Locate the cell with the specified text and output its (x, y) center coordinate. 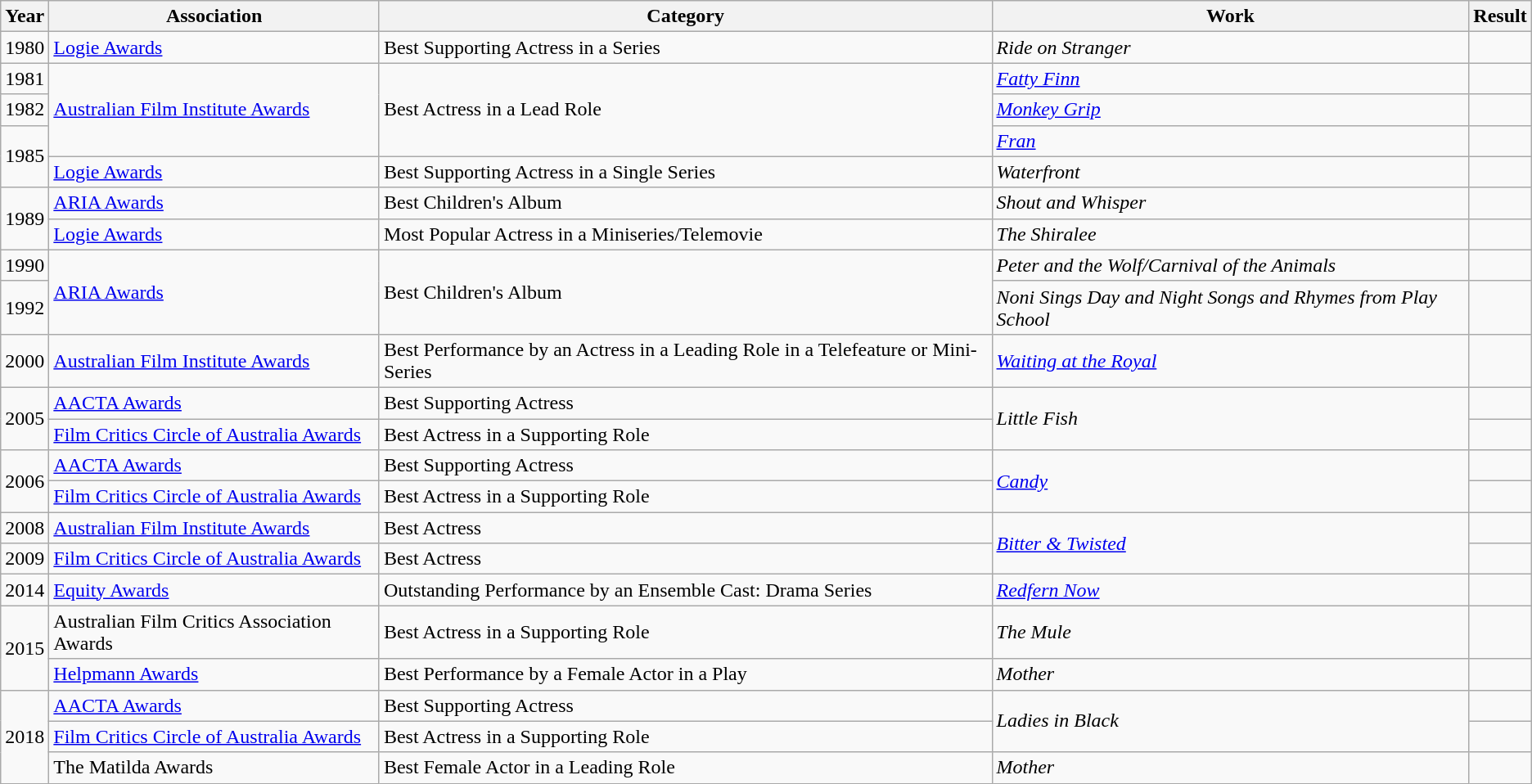
2009 (25, 559)
Best Female Actor in a Leading Role (686, 768)
Australian Film Critics Association Awards (214, 632)
Redfern Now (1231, 590)
2014 (25, 590)
2000 (25, 360)
1985 (25, 156)
1980 (25, 47)
Candy (1231, 481)
Fatty Finn (1231, 79)
Best Supporting Actress in a Series (686, 47)
1992 (25, 308)
Little Fish (1231, 418)
Best Actress in a Lead Role (686, 110)
2008 (25, 528)
Helpmann Awards (214, 674)
The Mule (1231, 632)
1981 (25, 79)
Work (1231, 16)
Category (686, 16)
Waiting at the Royal (1231, 360)
Bitter & Twisted (1231, 543)
Shout and Whisper (1231, 203)
Most Popular Actress in a Miniseries/Telemovie (686, 234)
Result (1500, 16)
2018 (25, 737)
Ladies in Black (1231, 721)
Noni Sings Day and Night Songs and Rhymes from Play School (1231, 308)
Best Performance by a Female Actor in a Play (686, 674)
Monkey Grip (1231, 110)
1990 (25, 265)
Best Supporting Actress in a Single Series (686, 172)
Ride on Stranger (1231, 47)
1982 (25, 110)
Fran (1231, 141)
2006 (25, 481)
Outstanding Performance by an Ensemble Cast: Drama Series (686, 590)
2015 (25, 648)
2005 (25, 418)
Year (25, 16)
Waterfront (1231, 172)
Association (214, 16)
The Matilda Awards (214, 768)
1989 (25, 219)
Best Performance by an Actress in a Leading Role in a Telefeature or Mini-Series (686, 360)
The Shiralee (1231, 234)
Equity Awards (214, 590)
Peter and the Wolf/Carnival of the Animals (1231, 265)
